Extract the (x, y) coordinate from the center of the cell holding the provided text.  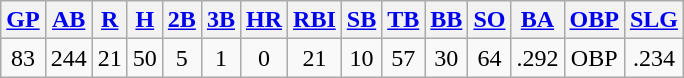
64 (490, 58)
3B (220, 20)
GP (23, 20)
AB (68, 20)
57 (404, 58)
2B (182, 20)
0 (264, 58)
R (110, 20)
BA (538, 20)
30 (446, 58)
50 (144, 58)
244 (68, 58)
TB (404, 20)
RBI (315, 20)
1 (220, 58)
.292 (538, 58)
10 (361, 58)
5 (182, 58)
.234 (654, 58)
SLG (654, 20)
HR (264, 20)
BB (446, 20)
SO (490, 20)
SB (361, 20)
H (144, 20)
83 (23, 58)
